Extract the (x, y) coordinate from the center of the cell holding the provided text.  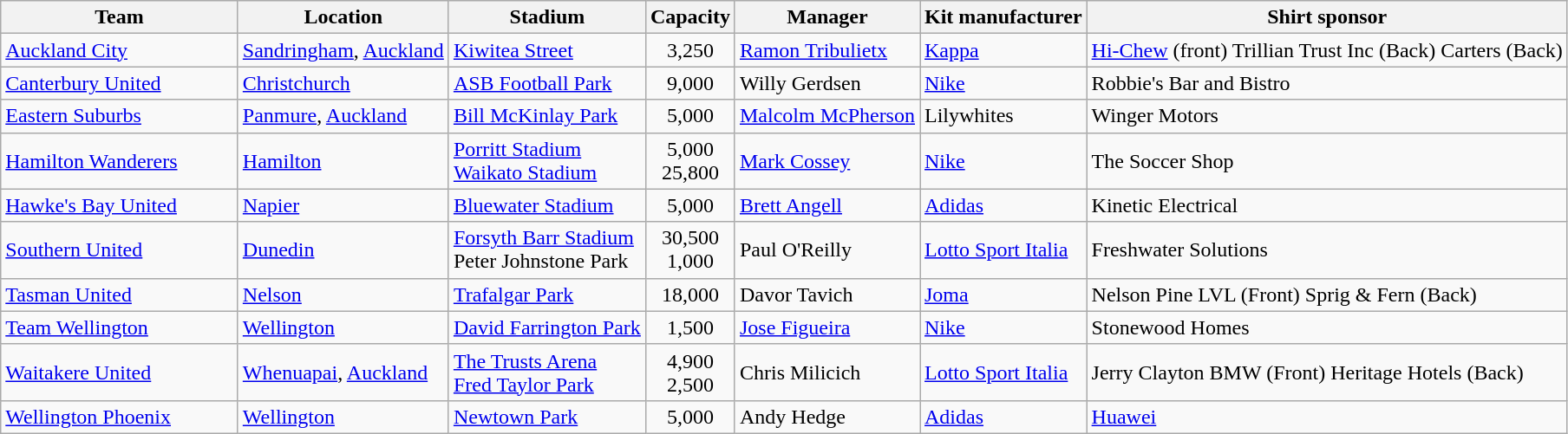
Manager (827, 17)
Dunedin (343, 249)
Ramon Tribulietx (827, 50)
David Farrington Park (546, 327)
ASB Football Park (546, 83)
Auckland City (120, 50)
Kiwitea Street (546, 50)
Malcolm McPherson (827, 116)
Bill McKinlay Park (546, 116)
Newtown Park (546, 417)
Freshwater Solutions (1327, 249)
Jose Figueira (827, 327)
1,500 (690, 327)
Willy Gerdsen (827, 83)
Trafalgar Park (546, 295)
Kinetic Electrical (1327, 205)
Waitakere United (120, 372)
Sandringham, Auckland (343, 50)
5,000 25,800 (690, 161)
Team Wellington (120, 327)
Whenuapai, Auckland (343, 372)
3,250 (690, 50)
Stonewood Homes (1327, 327)
Hamilton Wanderers (120, 161)
Davor Tavich (827, 295)
Bluewater Stadium (546, 205)
Tasman United (120, 295)
Wellington Phoenix (120, 417)
Mark Cossey (827, 161)
Paul O'Reilly (827, 249)
Shirt sponsor (1327, 17)
Forsyth Barr Stadium Peter Johnstone Park (546, 249)
18,000 (690, 295)
The Soccer Shop (1327, 161)
Location (343, 17)
Chris Milicich (827, 372)
Brett Angell (827, 205)
Napier (343, 205)
4,900 2,500 (690, 372)
The Trusts Arena Fred Taylor Park (546, 372)
Andy Hedge (827, 417)
Robbie's Bar and Bistro (1327, 83)
Stadium (546, 17)
9,000 (690, 83)
Capacity (690, 17)
Joma (1003, 295)
Canterbury United (120, 83)
Lilywhites (1003, 116)
Nelson (343, 295)
Panmure, Auckland (343, 116)
30,500 1,000 (690, 249)
Hawke's Bay United (120, 205)
Kit manufacturer (1003, 17)
Winger Motors (1327, 116)
Porritt Stadium Waikato Stadium (546, 161)
Huawei (1327, 417)
Kappa (1003, 50)
Jerry Clayton BMW (Front) Heritage Hotels (Back) (1327, 372)
Hi-Chew (front) Trillian Trust Inc (Back) Carters (Back) (1327, 50)
Christchurch (343, 83)
Team (120, 17)
Hamilton (343, 161)
Eastern Suburbs (120, 116)
Nelson Pine LVL (Front) Sprig & Fern (Back) (1327, 295)
Southern United (120, 249)
